Locate the cell with the specified text and output its (X, Y) center coordinate. 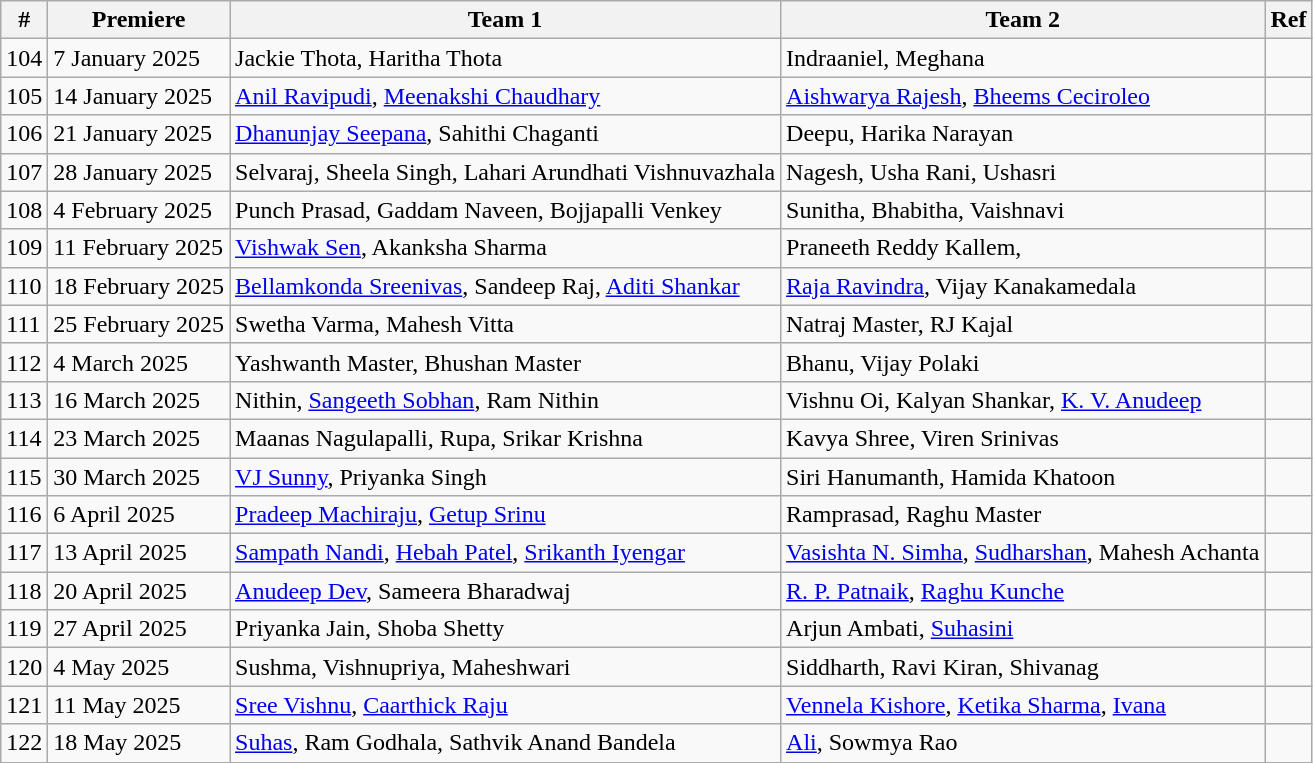
R. P. Patnaik, Raghu Kunche (1023, 591)
Swetha Varma, Mahesh Vitta (506, 324)
Jackie Thota, Haritha Thota (506, 58)
Ali, Sowmya Rao (1023, 743)
116 (24, 515)
20 April 2025 (139, 591)
115 (24, 477)
Sree Vishnu, Caarthick Raju (506, 705)
28 January 2025 (139, 172)
Bhanu, Vijay Polaki (1023, 362)
118 (24, 591)
Sunitha, Bhabitha, Vaishnavi (1023, 210)
Deepu, Harika Narayan (1023, 134)
111 (24, 324)
Kavya Shree, Viren Srinivas (1023, 438)
# (24, 20)
106 (24, 134)
Bellamkonda Sreenivas, Sandeep Raj, Aditi Shankar (506, 286)
13 April 2025 (139, 553)
14 January 2025 (139, 96)
Vishnu Oi, Kalyan Shankar, K. V. Anudeep (1023, 400)
4 March 2025 (139, 362)
Yashwanth Master, Bhushan Master (506, 362)
Nagesh, Usha Rani, Ushasri (1023, 172)
Sushma, Vishnupriya, Maheshwari (506, 667)
Aishwarya Rajesh, Bheems Ceciroleo (1023, 96)
Punch Prasad, Gaddam Naveen, Bojjapalli Venkey (506, 210)
108 (24, 210)
4 February 2025 (139, 210)
Sampath Nandi, Hebah Patel, Srikanth Iyengar (506, 553)
Maanas Nagulapalli, Rupa, Srikar Krishna (506, 438)
105 (24, 96)
Vasishta N. Simha, Sudharshan, Mahesh Achanta (1023, 553)
30 March 2025 (139, 477)
4 May 2025 (139, 667)
122 (24, 743)
Ref (1288, 20)
Arjun Ambati, Suhasini (1023, 629)
112 (24, 362)
16 March 2025 (139, 400)
Premiere (139, 20)
21 January 2025 (139, 134)
Siri Hanumanth, Hamida Khatoon (1023, 477)
117 (24, 553)
Priyanka Jain, Shoba Shetty (506, 629)
Nithin, Sangeeth Sobhan, Ram Nithin (506, 400)
11 February 2025 (139, 248)
Suhas, Ram Godhala, Sathvik Anand Bandela (506, 743)
25 February 2025 (139, 324)
Anudeep Dev, Sameera Bharadwaj (506, 591)
Natraj Master, RJ Kajal (1023, 324)
107 (24, 172)
Selvaraj, Sheela Singh, Lahari Arundhati Vishnuvazhala (506, 172)
Vishwak Sen, Akanksha Sharma (506, 248)
Ramprasad, Raghu Master (1023, 515)
6 April 2025 (139, 515)
114 (24, 438)
23 March 2025 (139, 438)
Vennela Kishore, Ketika Sharma, Ivana (1023, 705)
11 May 2025 (139, 705)
109 (24, 248)
Siddharth, Ravi Kiran, Shivanag (1023, 667)
7 January 2025 (139, 58)
Dhanunjay Seepana, Sahithi Chaganti (506, 134)
110 (24, 286)
Praneeth Reddy Kallem, (1023, 248)
113 (24, 400)
Team 2 (1023, 20)
Pradeep Machiraju, Getup Srinu (506, 515)
VJ Sunny, Priyanka Singh (506, 477)
120 (24, 667)
119 (24, 629)
18 February 2025 (139, 286)
Raja Ravindra, Vijay Kanakamedala (1023, 286)
Anil Ravipudi, Meenakshi Chaudhary (506, 96)
121 (24, 705)
18 May 2025 (139, 743)
Indraaniel, Meghana (1023, 58)
Team 1 (506, 20)
27 April 2025 (139, 629)
104 (24, 58)
